Capture the cell that displays the provided text and extract its [x, y] central coordinate. 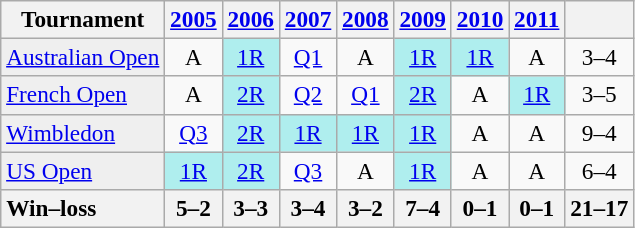
2008 [366, 19]
Wimbledon [83, 133]
Tournament [83, 19]
Q2 [308, 95]
7–4 [422, 208]
3–2 [366, 208]
3–5 [600, 95]
2009 [422, 19]
US Open [83, 170]
2011 [537, 19]
Win–loss [83, 208]
2007 [308, 19]
2005 [194, 19]
2010 [480, 19]
9–4 [600, 133]
Australian Open [83, 57]
3–3 [250, 208]
6–4 [600, 170]
2006 [250, 19]
21–17 [600, 208]
5–2 [194, 208]
French Open [83, 95]
